Locate the cell with the specified text and output its (x, y) center coordinate. 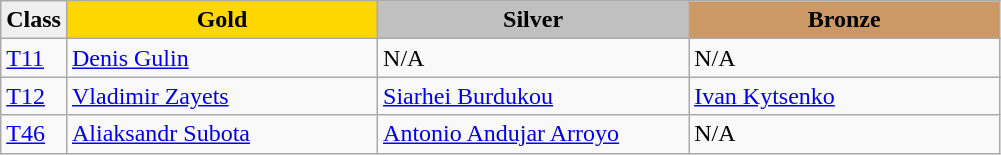
Bronze (844, 20)
Denis Gulin (222, 58)
T12 (34, 96)
Antonio Andujar Arroyo (534, 134)
Ivan Kytsenko (844, 96)
Silver (534, 20)
Gold (222, 20)
T46 (34, 134)
T11 (34, 58)
Aliaksandr Subota (222, 134)
Class (34, 20)
Siarhei Burdukou (534, 96)
Vladimir Zayets (222, 96)
